Scan for the cell matching the given text and deliver its (x, y) coordinate at center. 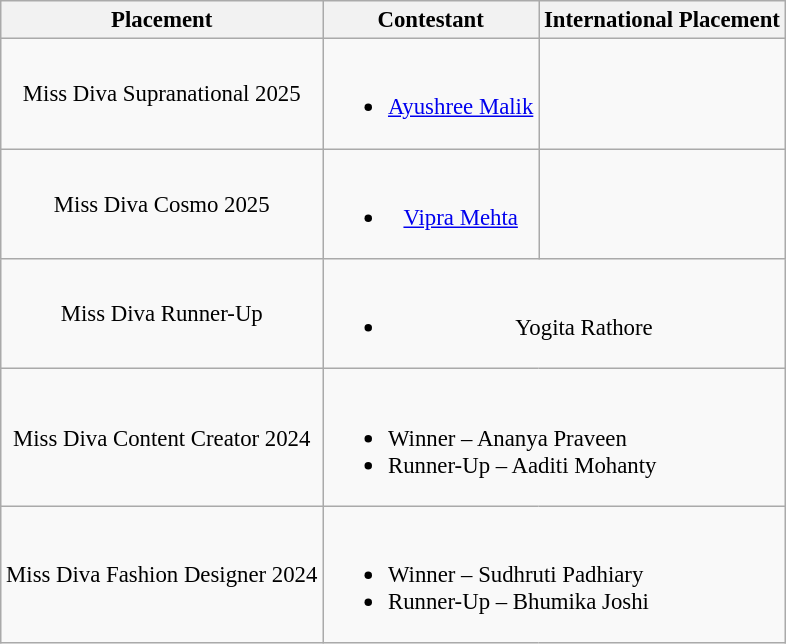
International Placement (662, 20)
Vipra Mehta (431, 204)
Yogita Rathore (554, 314)
Winner – Ananya PraveenRunner-Up – Aaditi Mohanty (554, 438)
Placement (162, 20)
Miss Diva Runner-Up (162, 314)
Winner – Sudhruti PadhiaryRunner-Up – Bhumika Joshi (554, 574)
Miss Diva Supranational 2025 (162, 94)
Miss Diva Content Creator 2024 (162, 438)
Ayushree Malik (431, 94)
Contestant (431, 20)
Miss Diva Cosmo 2025 (162, 204)
Miss Diva Fashion Designer 2024 (162, 574)
